Return the (x, y) coordinate for the center point of the cell that contains the specified text.  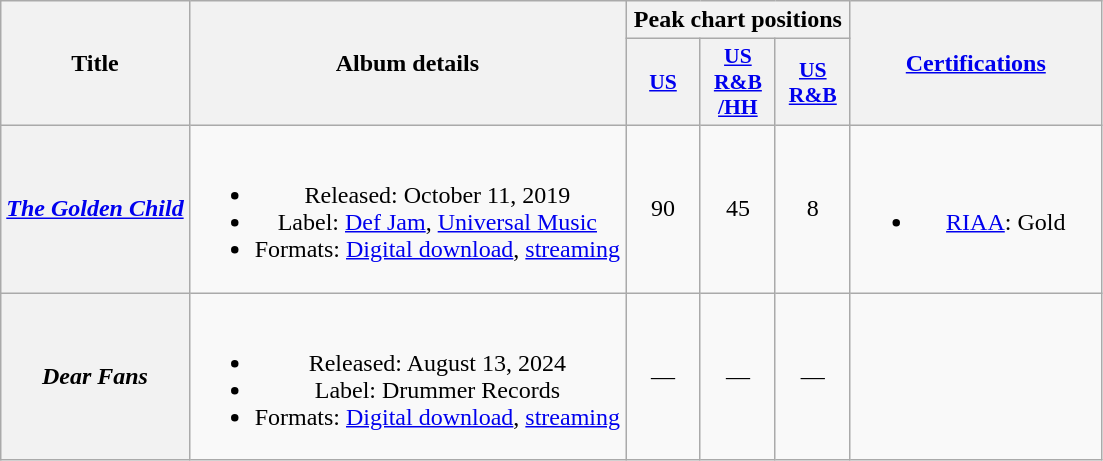
Certifications (976, 64)
US R&B/HH (738, 82)
Title (95, 64)
The Golden Child (95, 208)
Released: August 13, 2024Label: Drummer RecordsFormats: Digital download, streaming (407, 376)
US (664, 82)
Released: October 11, 2019Label: Def Jam, Universal MusicFormats: Digital download, streaming (407, 208)
90 (664, 208)
RIAA: Gold (976, 208)
Album details (407, 64)
8 (812, 208)
Dear Fans (95, 376)
USR&B (812, 82)
Peak chart positions (738, 20)
45 (738, 208)
